Provide the [x, y] coordinate of the cell's center where the given text is located.  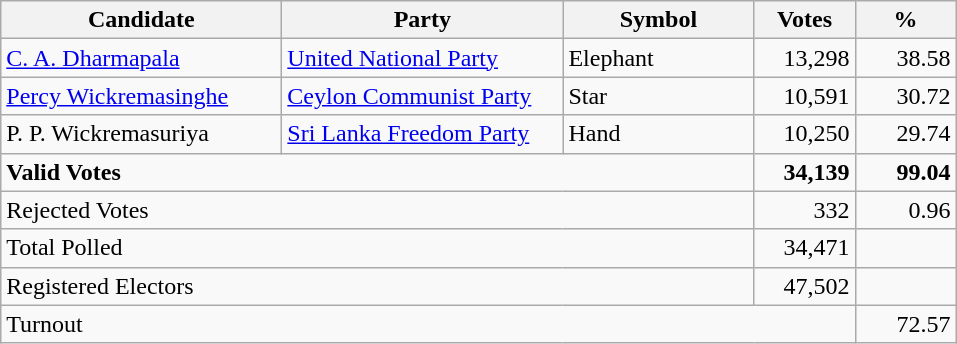
34,471 [804, 248]
Valid Votes [378, 172]
Registered Electors [378, 286]
38.58 [906, 58]
72.57 [906, 324]
13,298 [804, 58]
Ceylon Communist Party [422, 96]
Star [658, 96]
Total Polled [378, 248]
Party [422, 20]
34,139 [804, 172]
Hand [658, 134]
0.96 [906, 210]
47,502 [804, 286]
C. A. Dharmapala [142, 58]
% [906, 20]
Turnout [428, 324]
Percy Wickremasinghe [142, 96]
10,250 [804, 134]
30.72 [906, 96]
10,591 [804, 96]
Candidate [142, 20]
Sri Lanka Freedom Party [422, 134]
332 [804, 210]
Elephant [658, 58]
Rejected Votes [378, 210]
Votes [804, 20]
United National Party [422, 58]
99.04 [906, 172]
Symbol [658, 20]
29.74 [906, 134]
P. P. Wickremasuriya [142, 134]
